Capture the cell that displays the provided text and extract its [x, y] central coordinate. 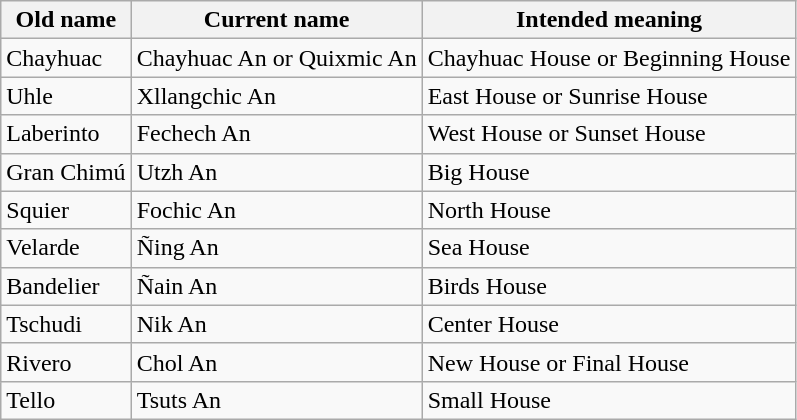
Old name [66, 20]
Ñing An [276, 248]
New House or Final House [609, 362]
Big House [609, 172]
Uhle [66, 96]
Chayhuac House or Beginning House [609, 58]
Fechech An [276, 134]
Utzh An [276, 172]
Chayhuac An or Quixmic An [276, 58]
Small House [609, 400]
Laberinto [66, 134]
Chol An [276, 362]
Rivero [66, 362]
Nik An [276, 324]
Tsuts An [276, 400]
Tello [66, 400]
Fochic An [276, 210]
Sea House [609, 248]
Chayhuac [66, 58]
Xllangchic An [276, 96]
Ñain An [276, 286]
Current name [276, 20]
West House or Sunset House [609, 134]
Velarde [66, 248]
Squier [66, 210]
East House or Sunrise House [609, 96]
Intended meaning [609, 20]
Birds House [609, 286]
North House [609, 210]
Tschudi [66, 324]
Gran Chimú [66, 172]
Center House [609, 324]
Bandelier [66, 286]
